Output the (X, Y) coordinate of the center of the cell containing the given text.  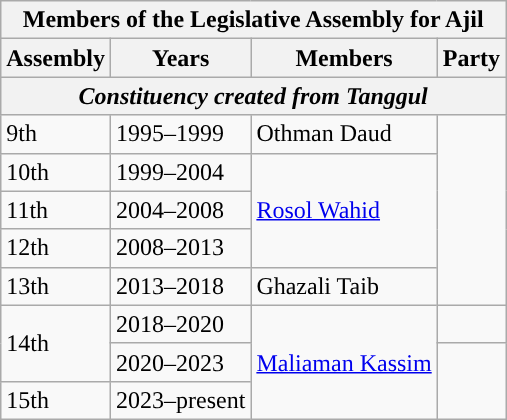
Years (180, 58)
Assembly (56, 58)
Constituency created from Tanggul (254, 96)
11th (56, 210)
2020–2023 (180, 362)
13th (56, 286)
Members of the Legislative Assembly for Ajil (254, 20)
14th (56, 343)
1999–2004 (180, 172)
1995–1999 (180, 134)
Othman Daud (344, 134)
Rosol Wahid (344, 210)
2004–2008 (180, 210)
2018–2020 (180, 324)
15th (56, 400)
2013–2018 (180, 286)
Ghazali Taib (344, 286)
Party (471, 58)
Members (344, 58)
12th (56, 248)
Maliaman Kassim (344, 362)
2008–2013 (180, 248)
10th (56, 172)
9th (56, 134)
2023–present (180, 400)
